Return the [X, Y] coordinate for the center point of the cell that contains the specified text.  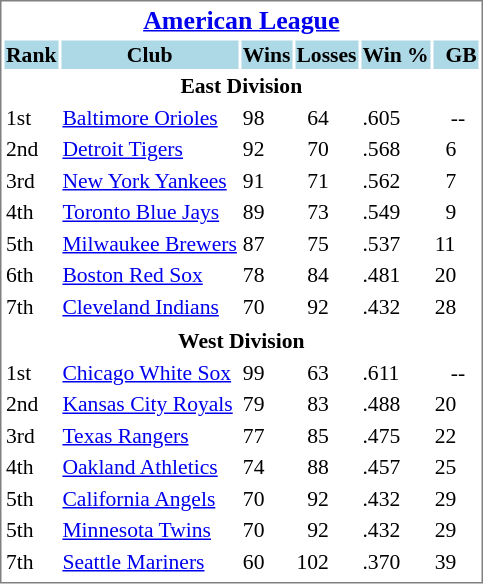
Texas Rangers [150, 436]
73 [326, 212]
79 [266, 404]
Detroit Tigers [150, 149]
.481 [396, 275]
25 [456, 467]
.568 [396, 149]
77 [266, 436]
Club [150, 54]
Oakland Athletics [150, 467]
.488 [396, 404]
.475 [396, 436]
.605 [396, 118]
99 [266, 372]
.370 [396, 562]
85 [326, 436]
Baltimore Orioles [150, 118]
Losses [326, 54]
22 [456, 436]
Kansas City Royals [150, 404]
Boston Red Sox [150, 275]
.457 [396, 467]
102 [326, 562]
98 [266, 118]
84 [326, 275]
New York Yankees [150, 180]
63 [326, 372]
39 [456, 562]
9 [456, 212]
74 [266, 467]
7 [456, 180]
Milwaukee Brewers [150, 244]
11 [456, 244]
West Division [241, 341]
6th [30, 275]
6 [456, 149]
Chicago White Sox [150, 372]
Seattle Mariners [150, 562]
78 [266, 275]
American League [241, 20]
71 [326, 180]
91 [266, 180]
83 [326, 404]
.537 [396, 244]
60 [266, 562]
Rank [30, 54]
.562 [396, 180]
Wins [266, 54]
64 [326, 118]
Toronto Blue Jays [150, 212]
GB [456, 54]
Win % [396, 54]
East Division [241, 86]
88 [326, 467]
28 [456, 306]
Cleveland Indians [150, 306]
California Angels [150, 498]
87 [266, 244]
75 [326, 244]
.611 [396, 372]
Minnesota Twins [150, 530]
.549 [396, 212]
89 [266, 212]
